Search for the cell housing the specified text and yield its (x, y) center coordinate. 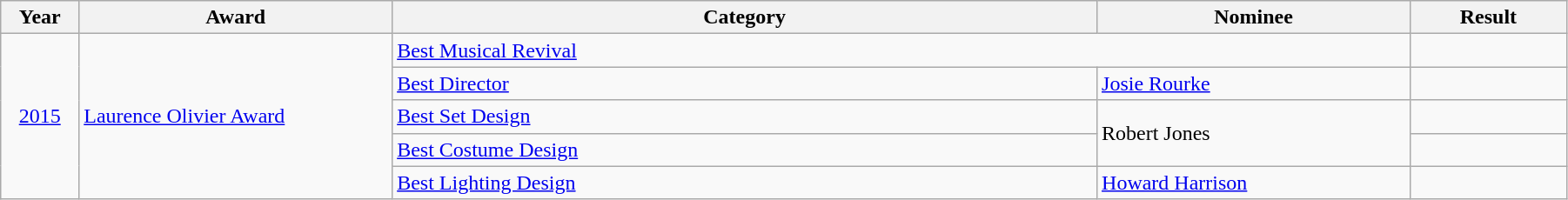
Category (745, 17)
Howard Harrison (1254, 183)
Best Musical Revival (901, 50)
Result (1488, 17)
Best Lighting Design (745, 183)
Robert Jones (1254, 133)
Nominee (1254, 17)
Laurence Olivier Award (236, 117)
Josie Rourke (1254, 83)
Year (40, 17)
Award (236, 17)
Best Set Design (745, 117)
2015 (40, 117)
Best Director (745, 83)
Best Costume Design (745, 150)
